Return the [X, Y] coordinate for the center point of the cell that contains the specified text.  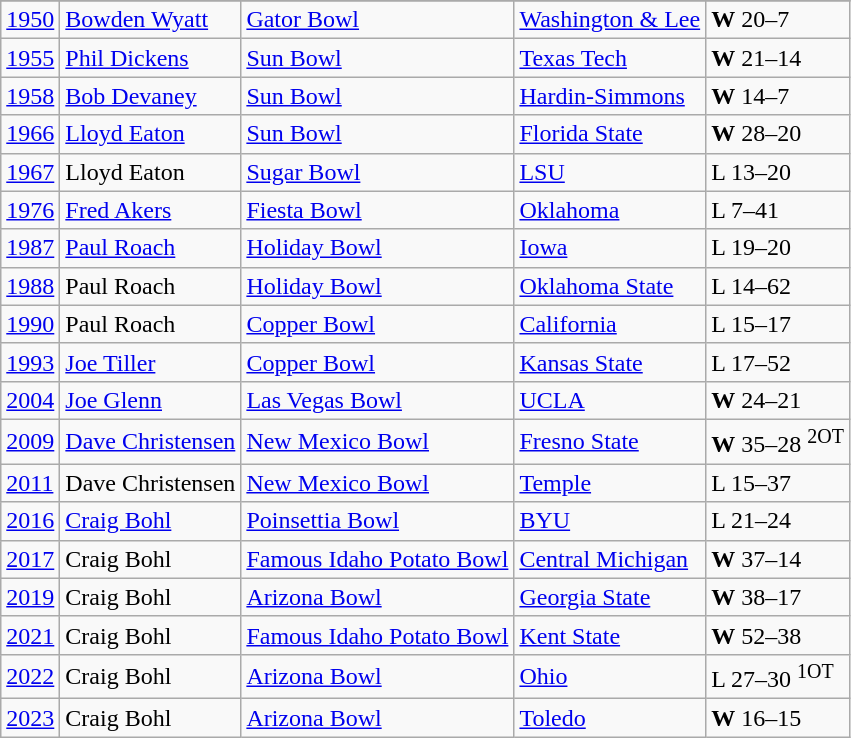
L 17–52 [778, 362]
1967 [30, 172]
BYU [610, 521]
2011 [30, 483]
L 13–20 [778, 172]
1958 [30, 96]
LSU [610, 172]
W 35–28 2OT [778, 442]
Joe Glenn [150, 400]
L 14–62 [778, 286]
Ohio [610, 676]
Fred Akers [150, 210]
1950 [30, 20]
Sugar Bowl [378, 172]
Phil Dickens [150, 58]
Fresno State [610, 442]
W 37–14 [778, 559]
2017 [30, 559]
Hardin-Simmons [610, 96]
Fiesta Bowl [378, 210]
2022 [30, 676]
2009 [30, 442]
L 7–41 [778, 210]
Poinsettia Bowl [378, 521]
Kansas State [610, 362]
1987 [30, 248]
Oklahoma [610, 210]
L 27–30 1OT [778, 676]
Iowa [610, 248]
W 24–21 [778, 400]
L 21–24 [778, 521]
W 16–15 [778, 718]
1955 [30, 58]
1990 [30, 324]
W 28–20 [778, 134]
Las Vegas Bowl [378, 400]
Toledo [610, 718]
Kent State [610, 635]
Oklahoma State [610, 286]
Central Michigan [610, 559]
W 20–7 [778, 20]
W 21–14 [778, 58]
California [610, 324]
2021 [30, 635]
L 19–20 [778, 248]
L 15–37 [778, 483]
Bowden Wyatt [150, 20]
Joe Tiller [150, 362]
Texas Tech [610, 58]
2004 [30, 400]
Bob Devaney [150, 96]
Georgia State [610, 597]
W 14–7 [778, 96]
UCLA [610, 400]
1966 [30, 134]
1993 [30, 362]
W 52–38 [778, 635]
Florida State [610, 134]
Washington & Lee [610, 20]
1988 [30, 286]
2016 [30, 521]
2023 [30, 718]
L 15–17 [778, 324]
Gator Bowl [378, 20]
2019 [30, 597]
W 38–17 [778, 597]
Temple [610, 483]
1976 [30, 210]
